Return (x, y) of the center of cell containing provided text 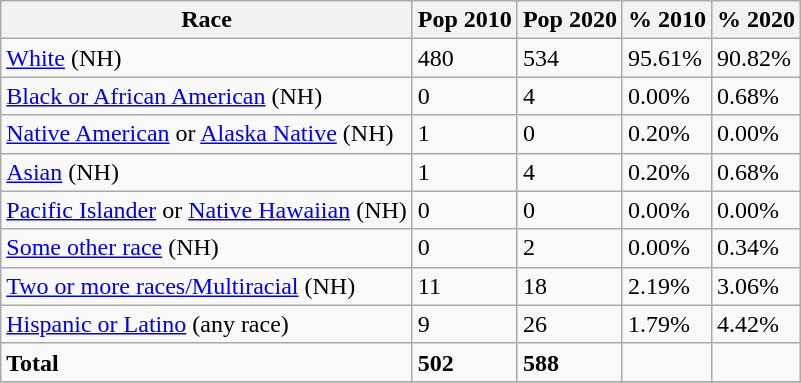
Hispanic or Latino (any race) (207, 324)
18 (570, 286)
2.19% (666, 286)
Pacific Islander or Native Hawaiian (NH) (207, 210)
Black or African American (NH) (207, 96)
Pop 2010 (464, 20)
Two or more races/Multiracial (NH) (207, 286)
502 (464, 362)
9 (464, 324)
90.82% (756, 58)
Pop 2020 (570, 20)
White (NH) (207, 58)
2 (570, 248)
3.06% (756, 286)
26 (570, 324)
Race (207, 20)
Total (207, 362)
% 2020 (756, 20)
4.42% (756, 324)
534 (570, 58)
588 (570, 362)
480 (464, 58)
0.34% (756, 248)
% 2010 (666, 20)
1.79% (666, 324)
Asian (NH) (207, 172)
95.61% (666, 58)
Native American or Alaska Native (NH) (207, 134)
Some other race (NH) (207, 248)
11 (464, 286)
